Extract the [x, y] coordinate from the center of the cell holding the provided text.  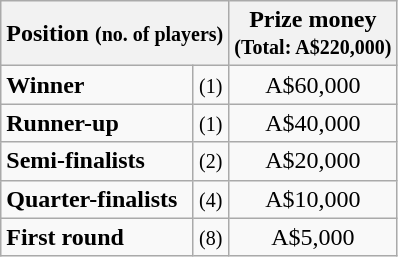
Prize money(Total: A$220,000) [313, 34]
Semi-finalists [97, 161]
A$20,000 [313, 161]
(8) [211, 237]
A$10,000 [313, 199]
Quarter-finalists [97, 199]
(2) [211, 161]
A$40,000 [313, 123]
First round [97, 237]
Runner-up [97, 123]
Winner [97, 85]
Position (no. of players) [115, 34]
A$60,000 [313, 85]
(4) [211, 199]
A$5,000 [313, 237]
